Identify which cell holds the provided text, then report its (x, y) central coordinate. 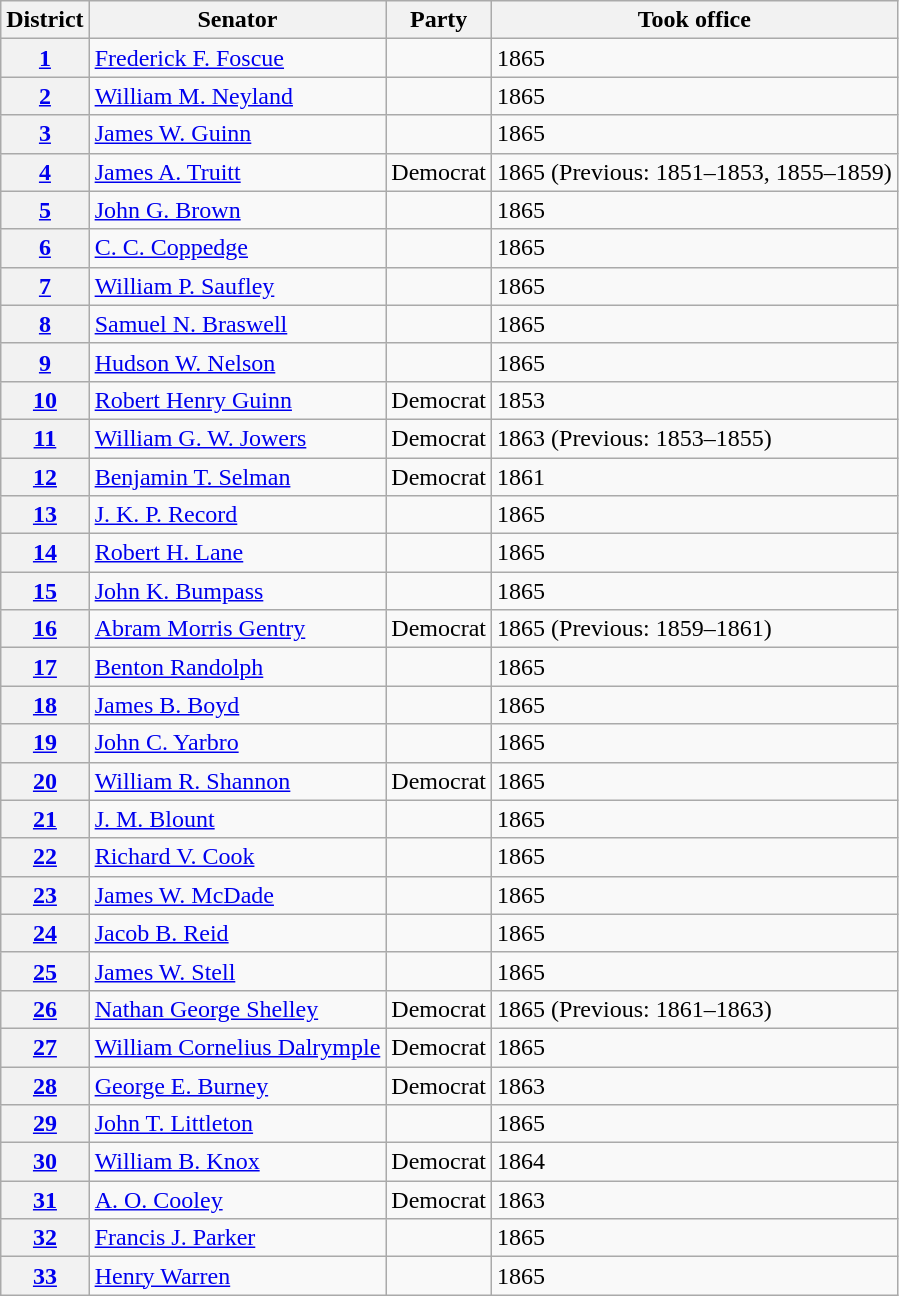
26 (45, 1009)
Senator (238, 20)
Samuel N. Braswell (238, 324)
7 (45, 286)
James W. Guinn (238, 134)
18 (45, 705)
15 (45, 591)
Benton Randolph (238, 667)
1864 (695, 1162)
1865 (Previous: 1861–1863) (695, 1009)
24 (45, 933)
20 (45, 781)
John C. Yarbro (238, 743)
James W. Stell (238, 971)
William Cornelius Dalrymple (238, 1047)
17 (45, 667)
8 (45, 324)
Took office (695, 20)
Hudson W. Nelson (238, 362)
25 (45, 971)
William B. Knox (238, 1162)
4 (45, 172)
13 (45, 515)
27 (45, 1047)
J. M. Blount (238, 819)
C. C. Coppedge (238, 248)
1863 (Previous: 1853–1855) (695, 438)
1853 (695, 400)
Frederick F. Foscue (238, 58)
Robert H. Lane (238, 553)
32 (45, 1238)
Henry Warren (238, 1276)
16 (45, 629)
10 (45, 400)
29 (45, 1124)
6 (45, 248)
James A. Truitt (238, 172)
21 (45, 819)
1 (45, 58)
19 (45, 743)
1865 (Previous: 1859–1861) (695, 629)
John T. Littleton (238, 1124)
A. O. Cooley (238, 1200)
Benjamin T. Selman (238, 477)
23 (45, 895)
1865 (Previous: 1851–1853, 1855–1859) (695, 172)
Francis J. Parker (238, 1238)
33 (45, 1276)
30 (45, 1162)
9 (45, 362)
John K. Bumpass (238, 591)
Robert Henry Guinn (238, 400)
William G. W. Jowers (238, 438)
22 (45, 857)
Jacob B. Reid (238, 933)
J. K. P. Record (238, 515)
28 (45, 1085)
Nathan George Shelley (238, 1009)
Party (439, 20)
5 (45, 210)
William M. Neyland (238, 96)
George E. Burney (238, 1085)
District (45, 20)
Richard V. Cook (238, 857)
31 (45, 1200)
William R. Shannon (238, 781)
11 (45, 438)
2 (45, 96)
John G. Brown (238, 210)
1861 (695, 477)
14 (45, 553)
James B. Boyd (238, 705)
12 (45, 477)
Abram Morris Gentry (238, 629)
James W. McDade (238, 895)
William P. Saufley (238, 286)
3 (45, 134)
